Extract the [X, Y] coordinate from the center of the cell holding the provided text.  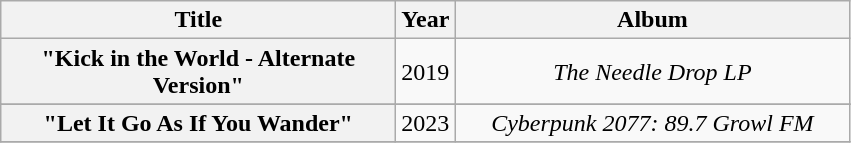
2023 [426, 123]
Title [198, 20]
2019 [426, 72]
"Kick in the World - Alternate Version" [198, 72]
The Needle Drop LP [652, 72]
Album [652, 20]
Cyberpunk 2077: 89.7 Growl FM [652, 123]
Year [426, 20]
"Let It Go As If You Wander" [198, 123]
